Pinpoint the cell where the given text exists, returning its (x, y) midpoint coordinate. 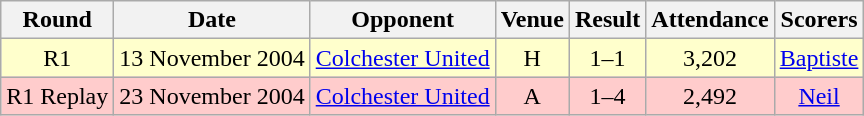
23 November 2004 (212, 96)
Attendance (710, 20)
R1 Replay (58, 96)
H (532, 58)
Round (58, 20)
1–1 (607, 58)
Baptiste (819, 58)
Result (607, 20)
Opponent (402, 20)
1–4 (607, 96)
R1 (58, 58)
Venue (532, 20)
Date (212, 20)
Scorers (819, 20)
2,492 (710, 96)
A (532, 96)
3,202 (710, 58)
Neil (819, 96)
13 November 2004 (212, 58)
